Locate the cell with the specified text and output its [x, y] center coordinate. 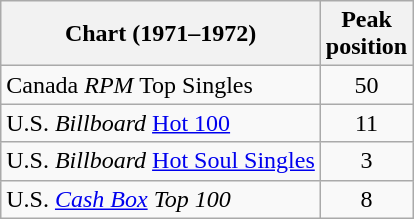
U.S. Billboard Hot Soul Singles [161, 161]
Chart (1971–1972) [161, 34]
Canada RPM Top Singles [161, 85]
50 [366, 85]
U.S. Cash Box Top 100 [161, 199]
3 [366, 161]
8 [366, 199]
U.S. Billboard Hot 100 [161, 123]
Peakposition [366, 34]
11 [366, 123]
